Capture the cell that displays the provided text and extract its (x, y) central coordinate. 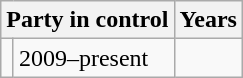
Years (208, 20)
2009–present (94, 58)
Party in control (88, 20)
